Scan for the cell matching the given text and deliver its (X, Y) coordinate at center. 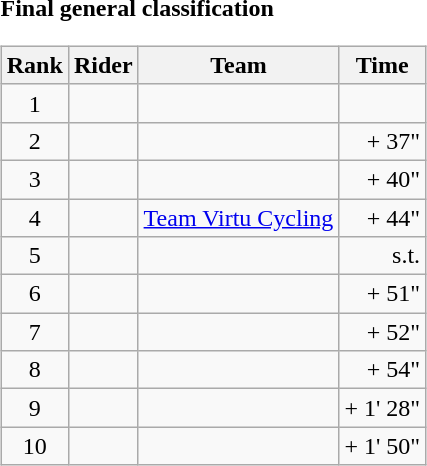
+ 37" (382, 141)
2 (34, 141)
Team (238, 65)
8 (34, 370)
+ 54" (382, 370)
5 (34, 256)
9 (34, 408)
+ 1' 28" (382, 408)
+ 40" (382, 179)
Time (382, 65)
3 (34, 179)
Rank (34, 65)
s.t. (382, 256)
4 (34, 217)
+ 51" (382, 294)
+ 44" (382, 217)
7 (34, 332)
1 (34, 103)
+ 1' 50" (382, 446)
6 (34, 294)
10 (34, 446)
+ 52" (382, 332)
Team Virtu Cycling (238, 217)
Rider (103, 65)
